Output the [x, y] coordinate of the center of the cell containing the given text.  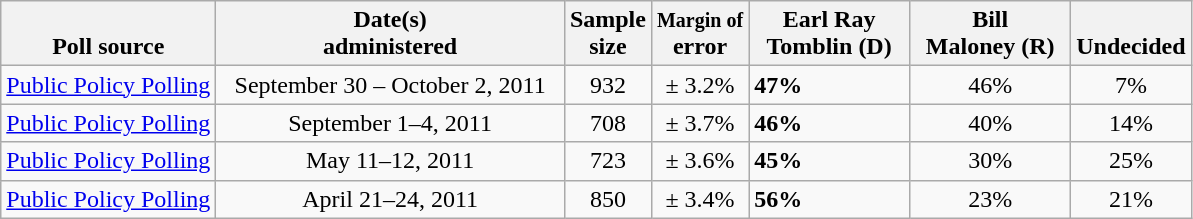
± 3.2% [700, 85]
April 21–24, 2011 [390, 199]
23% [990, 199]
25% [1131, 161]
Date(s)administered [390, 34]
September 1–4, 2011 [390, 123]
± 3.6% [700, 161]
± 3.7% [700, 123]
± 3.4% [700, 199]
Samplesize [608, 34]
May 11–12, 2011 [390, 161]
45% [830, 161]
14% [1131, 123]
932 [608, 85]
56% [830, 199]
47% [830, 85]
30% [990, 161]
Earl RayTomblin (D) [830, 34]
708 [608, 123]
7% [1131, 85]
BillMaloney (R) [990, 34]
Undecided [1131, 34]
40% [990, 123]
Poll source [108, 34]
21% [1131, 199]
Margin oferror [700, 34]
723 [608, 161]
September 30 – October 2, 2011 [390, 85]
850 [608, 199]
